Determine the [X, Y] coordinate at the center of the cell enclosing the given text.  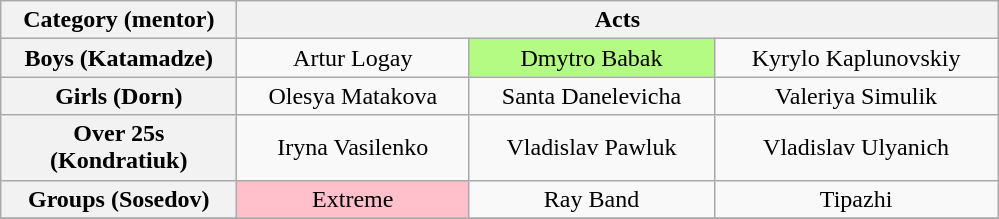
Category (mentor) [119, 20]
Girls (Dorn) [119, 96]
Santa Danelevicha [592, 96]
Groups (Sosedov) [119, 199]
Ray Band [592, 199]
Boys (Katamadze) [119, 58]
Artur Logay [353, 58]
Valeriya Simulik [856, 96]
Vladislav Pawluk [592, 148]
Dmytro Babak [592, 58]
Vladislav Ulyanich [856, 148]
Extreme [353, 199]
Acts [618, 20]
Tipazhi [856, 199]
Kyrylo Kaplunovskiy [856, 58]
Over 25s (Kondratiuk) [119, 148]
Olesya Matakova [353, 96]
Iryna Vasilenko [353, 148]
